Determine the [x, y] coordinate at the center of the cell enclosing the given text.  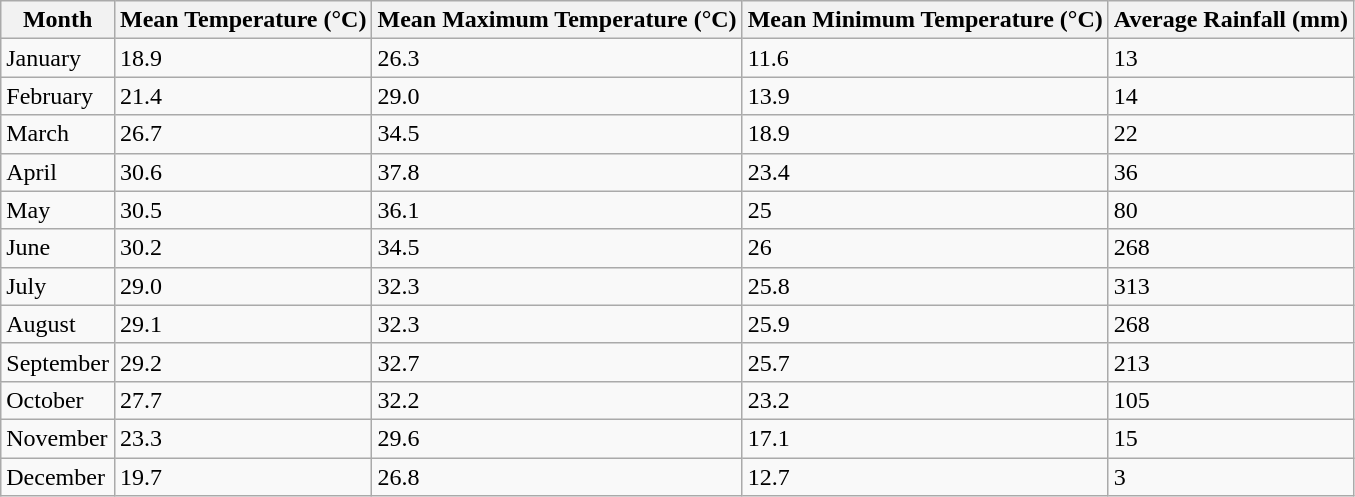
12.7 [925, 477]
3 [1230, 477]
26 [925, 248]
April [58, 172]
26.3 [557, 58]
25.9 [925, 324]
21.4 [243, 96]
Mean Minimum Temperature (°C) [925, 20]
Mean Maximum Temperature (°C) [557, 20]
30.2 [243, 248]
14 [1230, 96]
30.5 [243, 210]
26.7 [243, 134]
May [58, 210]
27.7 [243, 400]
25.7 [925, 362]
26.8 [557, 477]
23.4 [925, 172]
105 [1230, 400]
13 [1230, 58]
22 [1230, 134]
213 [1230, 362]
December [58, 477]
January [58, 58]
25 [925, 210]
September [58, 362]
29.6 [557, 438]
23.3 [243, 438]
October [58, 400]
23.2 [925, 400]
February [58, 96]
32.2 [557, 400]
Mean Temperature (°C) [243, 20]
11.6 [925, 58]
November [58, 438]
March [58, 134]
Average Rainfall (mm) [1230, 20]
17.1 [925, 438]
313 [1230, 286]
29.1 [243, 324]
Month [58, 20]
29.2 [243, 362]
19.7 [243, 477]
36 [1230, 172]
13.9 [925, 96]
80 [1230, 210]
36.1 [557, 210]
August [58, 324]
15 [1230, 438]
37.8 [557, 172]
July [58, 286]
32.7 [557, 362]
30.6 [243, 172]
June [58, 248]
25.8 [925, 286]
